Return the (X, Y) coordinate for the center point of the cell that contains the specified text.  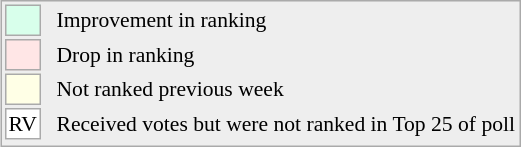
Not ranked previous week (286, 90)
RV (23, 124)
Received votes but were not ranked in Top 25 of poll (286, 124)
Improvement in ranking (286, 20)
Drop in ranking (286, 55)
